Extract the [X, Y] coordinate from the center of the cell holding the provided text.  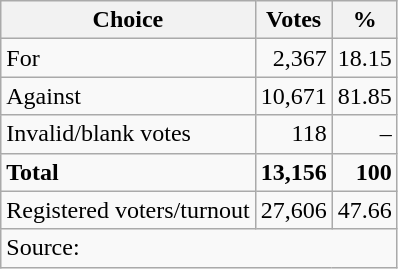
47.66 [364, 210]
118 [294, 134]
Votes [294, 20]
Registered voters/turnout [128, 210]
18.15 [364, 58]
27,606 [294, 210]
For [128, 58]
100 [364, 172]
Invalid/blank votes [128, 134]
2,367 [294, 58]
Total [128, 172]
Against [128, 96]
– [364, 134]
Choice [128, 20]
10,671 [294, 96]
% [364, 20]
81.85 [364, 96]
Source: [199, 248]
13,156 [294, 172]
